Detect which cell encompasses the target text, then output its (x, y) center coordinate. 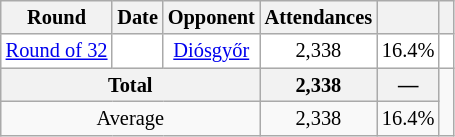
Date (137, 17)
Round (57, 17)
Average (130, 118)
Attendances (318, 17)
Diósgyőr (212, 51)
Opponent (212, 17)
Total (130, 85)
Round of 32 (57, 51)
— (408, 85)
